Identify which cell holds the provided text, then report its [X, Y] central coordinate. 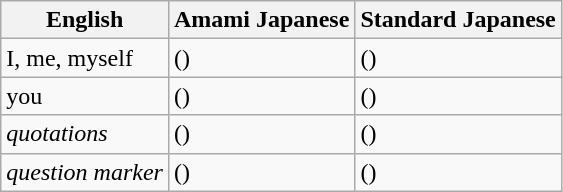
you [85, 96]
question marker [85, 172]
English [85, 20]
Standard Japanese [458, 20]
Amami Japanese [261, 20]
quotations [85, 134]
I, me, myself [85, 58]
